Determine the [X, Y] coordinate at the center of the cell enclosing the given text.  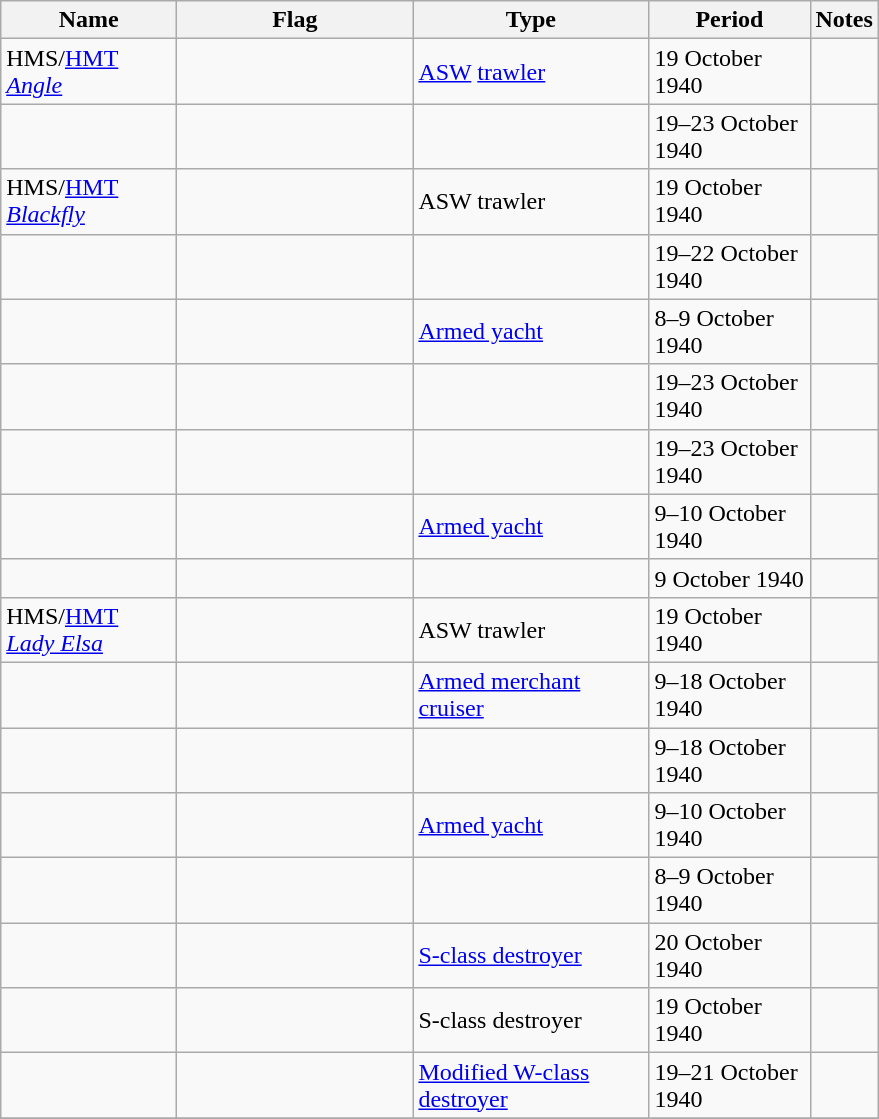
HMS/HMT Angle [89, 72]
Type [531, 20]
Period [730, 20]
20 October 1940 [730, 956]
9 October 1940 [730, 578]
Notes [844, 20]
Modified W-class destroyer [531, 1086]
HMS/HMT Lady Elsa [89, 630]
Flag [295, 20]
19–22 October 1940 [730, 266]
19–21 October 1940 [730, 1086]
HMS/HMT Blackfly [89, 202]
Armed merchant cruiser [531, 694]
Name [89, 20]
